For the text-containing cell, return its midpoint in [x, y] coordinate format. 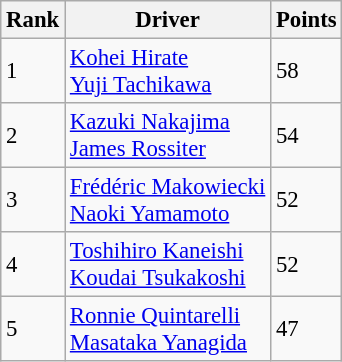
Toshihiro Kaneishi Koudai Tsukakoshi [168, 264]
2 [33, 136]
Rank [33, 20]
Frédéric Makowiecki Naoki Yamamoto [168, 200]
5 [33, 330]
Driver [168, 20]
Points [306, 20]
1 [33, 72]
54 [306, 136]
4 [33, 264]
Ronnie Quintarelli Masataka Yanagida [168, 330]
3 [33, 200]
Kazuki Nakajima James Rossiter [168, 136]
47 [306, 330]
58 [306, 72]
Kohei Hirate Yuji Tachikawa [168, 72]
